Extract the (X, Y) coordinate from the center of the cell holding the provided text.  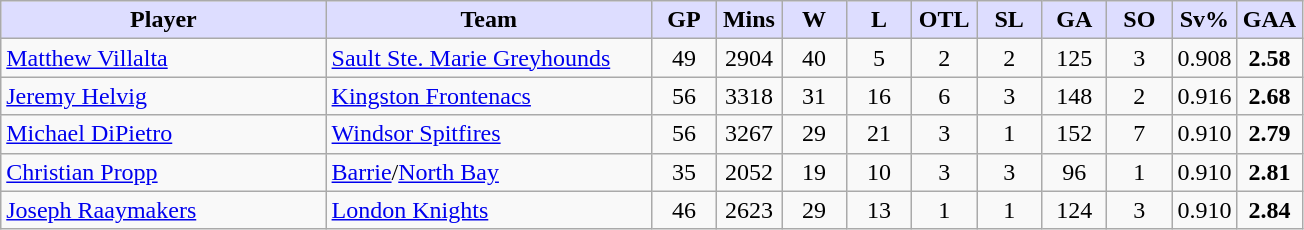
Sault Ste. Marie Greyhounds (488, 58)
21 (880, 134)
3267 (748, 134)
London Knights (488, 210)
2623 (748, 210)
96 (1074, 172)
3318 (748, 96)
Jeremy Helvig (164, 96)
Team (488, 20)
Player (164, 20)
L (880, 20)
46 (684, 210)
Christian Propp (164, 172)
19 (814, 172)
GA (1074, 20)
6 (944, 96)
Mins (748, 20)
SO (1140, 20)
2.58 (1270, 58)
2.81 (1270, 172)
148 (1074, 96)
152 (1074, 134)
2.68 (1270, 96)
10 (880, 172)
SL (1010, 20)
GP (684, 20)
7 (1140, 134)
Matthew Villalta (164, 58)
OTL (944, 20)
Windsor Spitfires (488, 134)
16 (880, 96)
0.908 (1204, 58)
Kingston Frontenacs (488, 96)
49 (684, 58)
2.84 (1270, 210)
0.916 (1204, 96)
W (814, 20)
Michael DiPietro (164, 134)
2.79 (1270, 134)
Sv% (1204, 20)
Joseph Raaymakers (164, 210)
13 (880, 210)
5 (880, 58)
2052 (748, 172)
35 (684, 172)
125 (1074, 58)
31 (814, 96)
GAA (1270, 20)
2904 (748, 58)
124 (1074, 210)
40 (814, 58)
Barrie/North Bay (488, 172)
